Provide the [X, Y] coordinate of the cell's center where the given text is located.  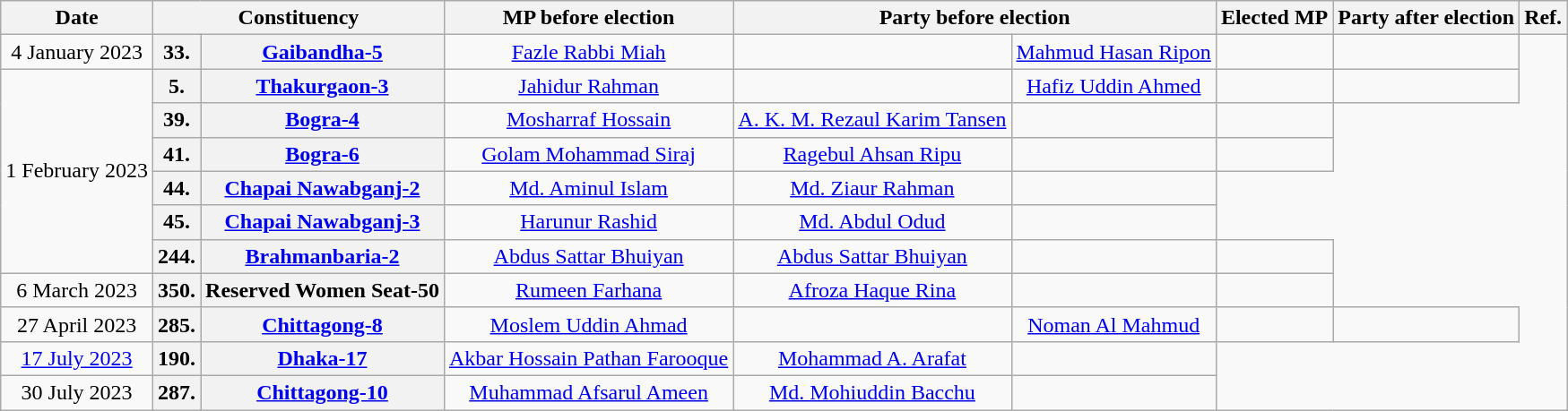
Ref. [1544, 18]
Chapai Nawabganj-3 [323, 222]
190. [176, 358]
Mahmud Hasan Ripon [1113, 52]
Mohammad A. Arafat [872, 358]
Gaibandha-5 [323, 52]
Md. Aminul Islam [588, 188]
Party before election [975, 18]
Harunur Rashid [588, 222]
Reserved Women Seat-50 [323, 290]
Afroza Haque Rina [872, 290]
Chittagong-8 [323, 324]
Constituency [298, 18]
Date [77, 18]
Md. Ziaur Rahman [872, 188]
Mosharraf Hossain [588, 120]
1 February 2023 [77, 171]
Chapai Nawabganj-2 [323, 188]
Rumeen Farhana [588, 290]
33. [176, 52]
Hafiz Uddin Ahmed [1113, 86]
350. [176, 290]
30 July 2023 [77, 392]
44. [176, 188]
Elected MP [1274, 18]
Jahidur Rahman [588, 86]
Fazle Rabbi Miah [588, 52]
Noman Al Mahmud [1113, 324]
41. [176, 154]
27 April 2023 [77, 324]
Dhaka-17 [323, 358]
Thakurgaon-3 [323, 86]
17 July 2023 [77, 358]
5. [176, 86]
Md. Mohiuddin Bacchu [872, 392]
Brahmanbaria-2 [323, 256]
4 January 2023 [77, 52]
Muhammad Afsarul Ameen [588, 392]
A. K. M. Rezaul Karim Tansen [872, 120]
Ragebul Ahsan Ripu [872, 154]
6 March 2023 [77, 290]
244. [176, 256]
Bogra-6 [323, 154]
Bogra-4 [323, 120]
Moslem Uddin Ahmad [588, 324]
39. [176, 120]
Golam Mohammad Siraj [588, 154]
MP before election [588, 18]
287. [176, 392]
Akbar Hossain Pathan Farooque [588, 358]
Chittagong-10 [323, 392]
285. [176, 324]
Md. Abdul Odud [872, 222]
Party after election [1426, 18]
45. [176, 222]
